Capture the cell that displays the provided text and extract its (X, Y) central coordinate. 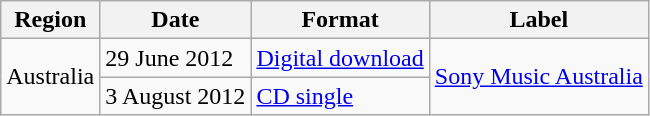
Digital download (340, 58)
Region (50, 20)
29 June 2012 (176, 58)
Date (176, 20)
CD single (340, 96)
Label (538, 20)
Australia (50, 77)
Format (340, 20)
Sony Music Australia (538, 77)
3 August 2012 (176, 96)
